From the cell containing the given text, extract its center point as (X, Y) coordinate. 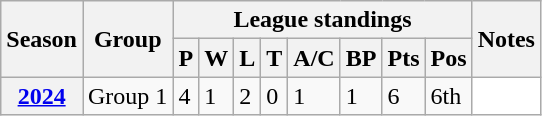
4 (186, 96)
Pos (448, 58)
P (186, 58)
BP (361, 58)
League standings (322, 20)
2 (248, 96)
Pts (404, 58)
Notes (506, 39)
6th (448, 96)
0 (274, 96)
W (216, 58)
Group (127, 39)
6 (404, 96)
T (274, 58)
2024 (42, 96)
L (248, 58)
A/C (314, 58)
Season (42, 39)
Group 1 (127, 96)
